From the cell containing the given text, extract its center point as [X, Y] coordinate. 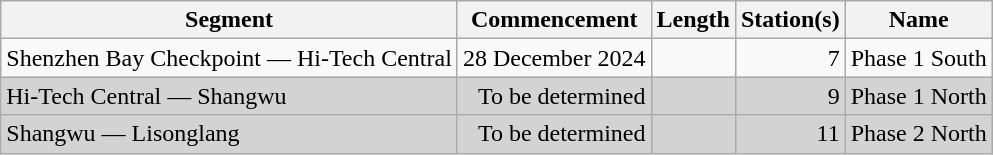
Shenzhen Bay Checkpoint — Hi-Tech Central [230, 58]
Commencement [554, 20]
Segment [230, 20]
9 [790, 96]
Phase 1 North [918, 96]
Station(s) [790, 20]
Hi-Tech Central — Shangwu [230, 96]
Shangwu — Lisonglang [230, 134]
Length [693, 20]
Phase 2 North [918, 134]
28 December 2024 [554, 58]
7 [790, 58]
Name [918, 20]
11 [790, 134]
Phase 1 South [918, 58]
